For the text-containing cell, return its midpoint in [X, Y] coordinate format. 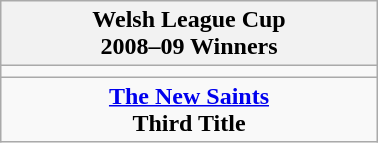
The New SaintsThird Title [189, 110]
Welsh League Cup 2008–09 Winners [189, 34]
